From the cell containing the given text, extract its center point as (X, Y) coordinate. 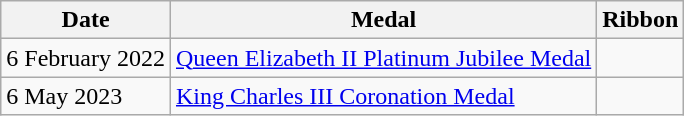
Ribbon (640, 20)
Queen Elizabeth II Platinum Jubilee Medal (383, 58)
Date (86, 20)
6 February 2022 (86, 58)
King Charles III Coronation Medal (383, 96)
Medal (383, 20)
6 May 2023 (86, 96)
